Return the (X, Y) coordinate for the center point of the cell that contains the specified text.  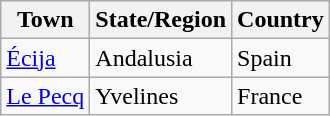
Andalusia (161, 58)
Spain (281, 58)
Yvelines (161, 96)
Town (46, 20)
State/Region (161, 20)
Écija (46, 58)
France (281, 96)
Le Pecq (46, 96)
Country (281, 20)
